Extract the (X, Y) coordinate from the center of the cell holding the provided text.  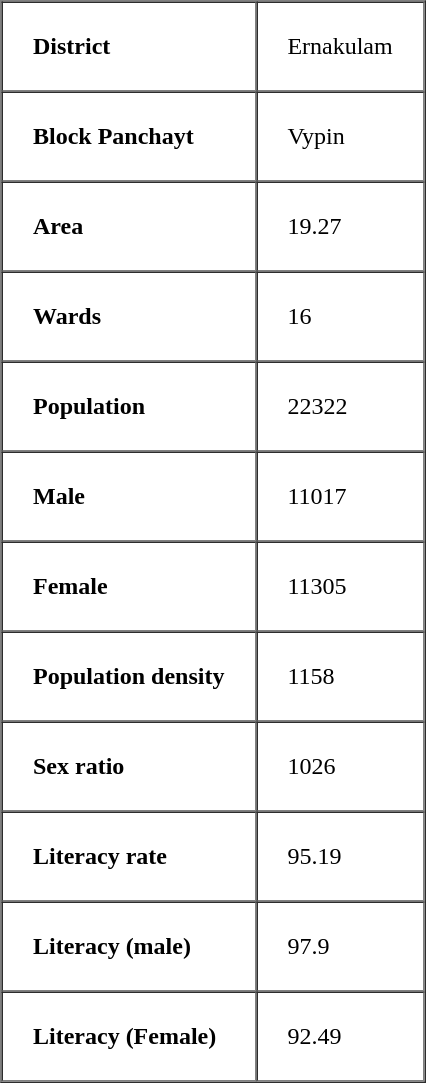
District (129, 47)
16 (340, 317)
Male (129, 497)
11305 (340, 587)
97.9 (340, 947)
Population density (129, 677)
Literacy (Female) (129, 1037)
Literacy (male) (129, 947)
95.19 (340, 857)
Population (129, 407)
Female (129, 587)
Area (129, 227)
1026 (340, 767)
Vypin (340, 137)
Ernakulam (340, 47)
Block Panchayt (129, 137)
1158 (340, 677)
Sex ratio (129, 767)
Literacy rate (129, 857)
Wards (129, 317)
92.49 (340, 1037)
11017 (340, 497)
19.27 (340, 227)
22322 (340, 407)
